Search for the cell housing the specified text and yield its [X, Y] center coordinate. 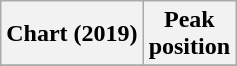
Peakposition [189, 34]
Chart (2019) [72, 34]
